Pinpoint the cell where the given text exists, returning its [x, y] midpoint coordinate. 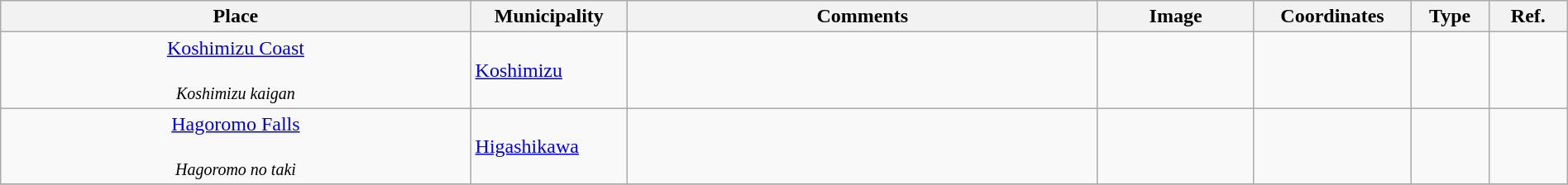
Comments [863, 17]
Type [1451, 17]
Koshimizu [549, 70]
Place [236, 17]
Coordinates [1331, 17]
Municipality [549, 17]
Higashikawa [549, 146]
Koshimizu CoastKoshimizu kaigan [236, 70]
Ref. [1528, 17]
Hagoromo FallsHagoromo no taki [236, 146]
Image [1176, 17]
